From the cell containing the given text, extract its center point as (x, y) coordinate. 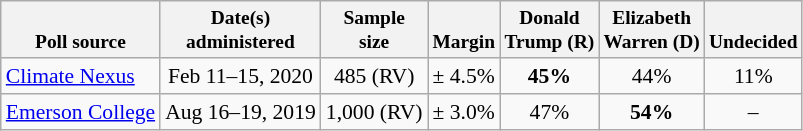
485 (RV) (374, 76)
Samplesize (374, 30)
11% (753, 76)
DonaldTrump (R) (550, 30)
Aug 16–19, 2019 (240, 112)
Poll source (80, 30)
44% (652, 76)
45% (550, 76)
54% (652, 112)
± 3.0% (464, 112)
1,000 (RV) (374, 112)
– (753, 112)
ElizabethWarren (D) (652, 30)
Climate Nexus (80, 76)
Feb 11–15, 2020 (240, 76)
Date(s)administered (240, 30)
Margin (464, 30)
47% (550, 112)
Emerson College (80, 112)
± 4.5% (464, 76)
Undecided (753, 30)
